For the text-containing cell, return its midpoint in (x, y) coordinate format. 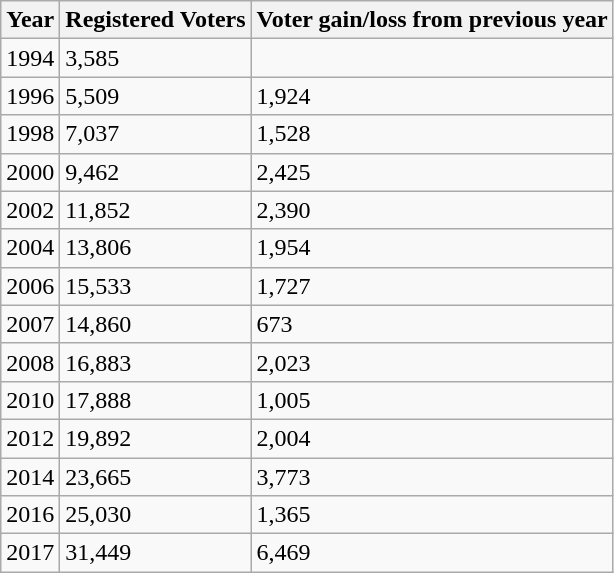
1,954 (432, 248)
2000 (30, 172)
2,390 (432, 210)
1,365 (432, 515)
7,037 (156, 134)
3,585 (156, 58)
2002 (30, 210)
2017 (30, 553)
25,030 (156, 515)
2016 (30, 515)
23,665 (156, 477)
17,888 (156, 400)
5,509 (156, 96)
1,528 (432, 134)
11,852 (156, 210)
1,727 (432, 286)
2010 (30, 400)
1,924 (432, 96)
2,425 (432, 172)
2,023 (432, 362)
2007 (30, 324)
2006 (30, 286)
Year (30, 20)
Registered Voters (156, 20)
19,892 (156, 438)
1996 (30, 96)
2,004 (432, 438)
673 (432, 324)
15,533 (156, 286)
14,860 (156, 324)
Voter gain/loss from previous year (432, 20)
2014 (30, 477)
16,883 (156, 362)
9,462 (156, 172)
31,449 (156, 553)
2004 (30, 248)
3,773 (432, 477)
1998 (30, 134)
2008 (30, 362)
1,005 (432, 400)
6,469 (432, 553)
13,806 (156, 248)
1994 (30, 58)
2012 (30, 438)
